Output the [X, Y] coordinate of the center of the cell containing the given text.  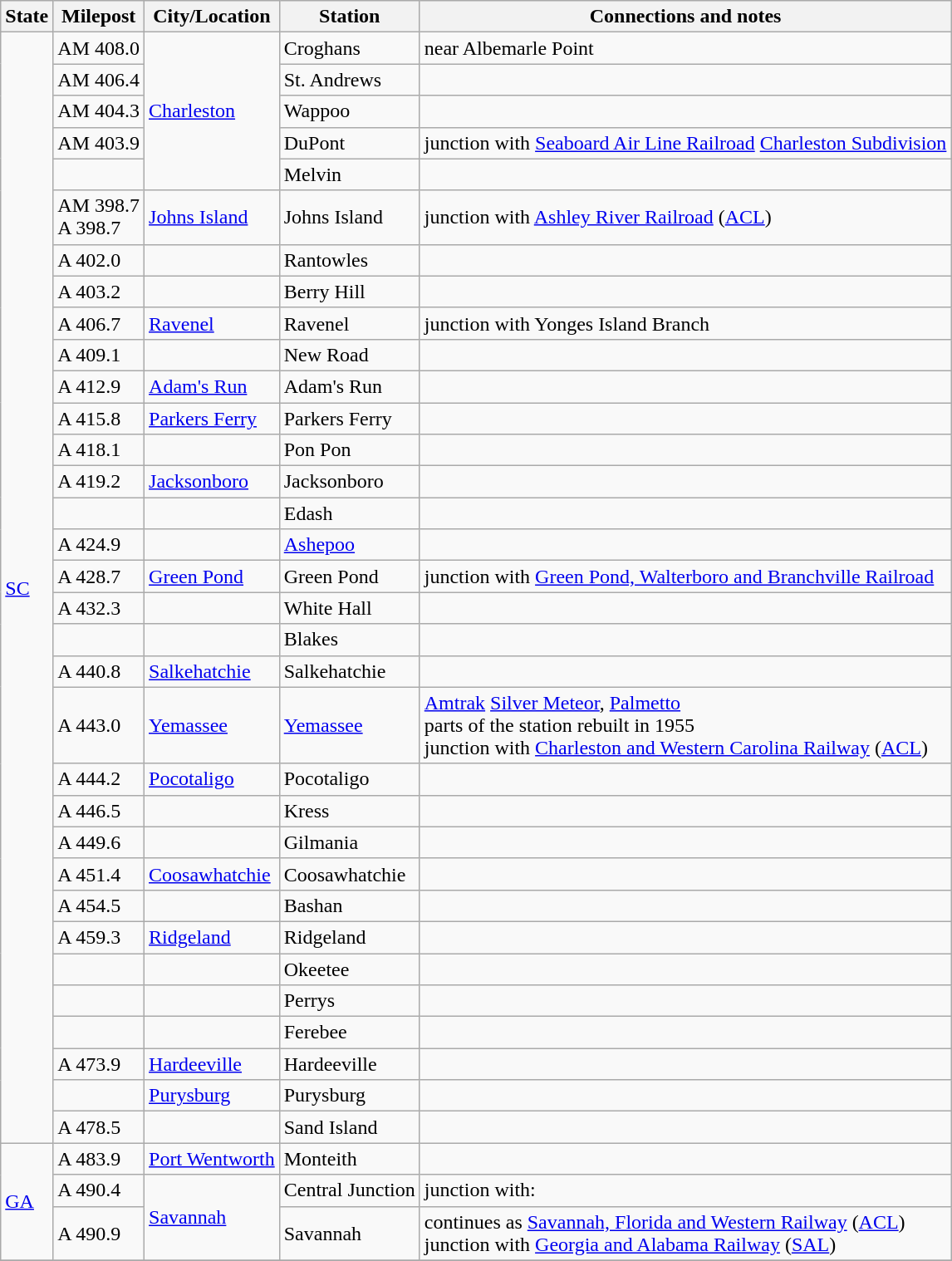
junction with Ashley River Railroad (ACL) [685, 218]
GA [27, 1201]
A 454.5 [99, 905]
A 451.4 [99, 874]
junction with Yonges Island Branch [685, 323]
A 419.2 [99, 482]
Edash [349, 513]
New Road [349, 355]
State [27, 17]
A 490.4 [99, 1190]
A 415.8 [99, 418]
A 418.1 [99, 450]
Gilmania [349, 842]
Pon Pon [349, 450]
A 446.5 [99, 811]
Sand Island [349, 1127]
Port Wentworth [213, 1159]
DuPont [349, 143]
City/Location [213, 17]
A 459.3 [99, 937]
A 432.3 [99, 608]
Bashan [349, 905]
A 490.9 [99, 1233]
Milepost [99, 17]
A 443.0 [99, 725]
AM 406.4 [99, 80]
Charleston [213, 111]
SC [27, 588]
St. Andrews [349, 80]
A 428.7 [99, 577]
Central Junction [349, 1190]
A 444.2 [99, 779]
A 402.0 [99, 260]
White Hall [349, 608]
junction with: [685, 1190]
A 483.9 [99, 1159]
Ashepoo [349, 545]
A 406.7 [99, 323]
Melvin [349, 174]
Ferebee [349, 1033]
Wappoo [349, 111]
Rantowles [349, 260]
junction with Seaboard Air Line Railroad Charleston Subdivision [685, 143]
Berry Hill [349, 292]
A 412.9 [99, 386]
Amtrak Silver Meteor, Palmettoparts of the station rebuilt in 1955junction with Charleston and Western Carolina Railway (ACL) [685, 725]
AM 408.0 [99, 48]
A 403.2 [99, 292]
AM 404.3 [99, 111]
Kress [349, 811]
Connections and notes [685, 17]
near Albemarle Point [685, 48]
A 473.9 [99, 1064]
Okeetee [349, 969]
junction with Green Pond, Walterboro and Branchville Railroad [685, 577]
Blakes [349, 640]
continues as Savannah, Florida and Western Railway (ACL)junction with Georgia and Alabama Railway (SAL) [685, 1233]
A 449.6 [99, 842]
Monteith [349, 1159]
AM 398.7A 398.7 [99, 218]
A 478.5 [99, 1127]
Croghans [349, 48]
A 440.8 [99, 671]
Perrys [349, 1001]
A 409.1 [99, 355]
AM 403.9 [99, 143]
Station [349, 17]
A 424.9 [99, 545]
